Search for the cell housing the specified text and yield its (X, Y) center coordinate. 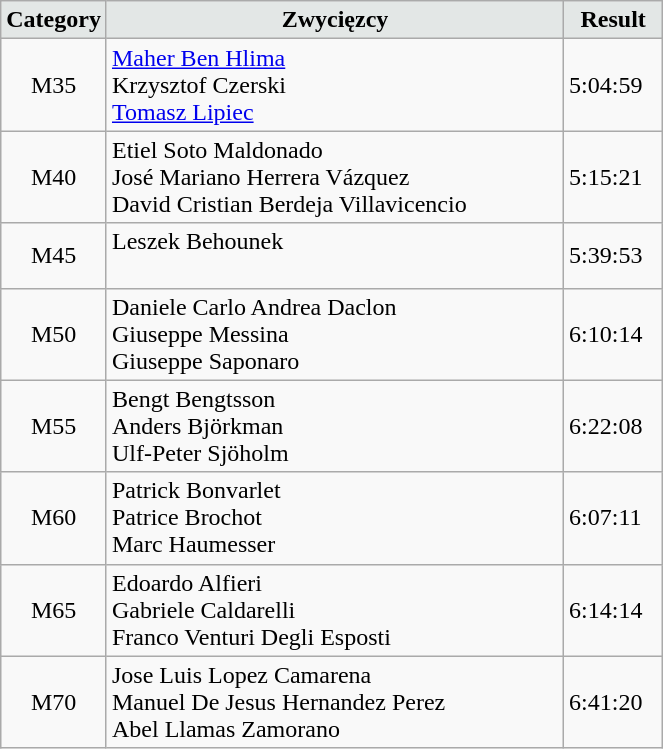
M50 (54, 334)
Jose Luis Lopez Camarena Manuel De Jesus Hernandez Perez Abel Llamas Zamorano (334, 702)
M55 (54, 426)
Maher Ben Hlima Krzysztof Czerski Tomasz Lipiec (334, 85)
Edoardo Alfieri Gabriele Caldarelli Franco Venturi Degli Esposti (334, 610)
5:39:53 (614, 256)
M70 (54, 702)
M65 (54, 610)
Daniele Carlo Andrea Daclon Giuseppe Messina Giuseppe Saponaro (334, 334)
5:15:21 (614, 177)
Leszek Behounek (334, 256)
Result (614, 20)
Category (54, 20)
6:22:08 (614, 426)
6:07:11 (614, 518)
M35 (54, 85)
M60 (54, 518)
5:04:59 (614, 85)
Bengt Bengtsson Anders Björkman Ulf-Peter Sjöholm (334, 426)
M40 (54, 177)
6:14:14 (614, 610)
6:41:20 (614, 702)
Patrick Bonvarlet Patrice Brochot Marc Haumesser (334, 518)
M45 (54, 256)
Zwycięzcy (334, 20)
6:10:14 (614, 334)
Etiel Soto Maldonado José Mariano Herrera Vázquez David Cristian Berdeja Villavicencio (334, 177)
